Detect which cell encompasses the target text, then output its (X, Y) center coordinate. 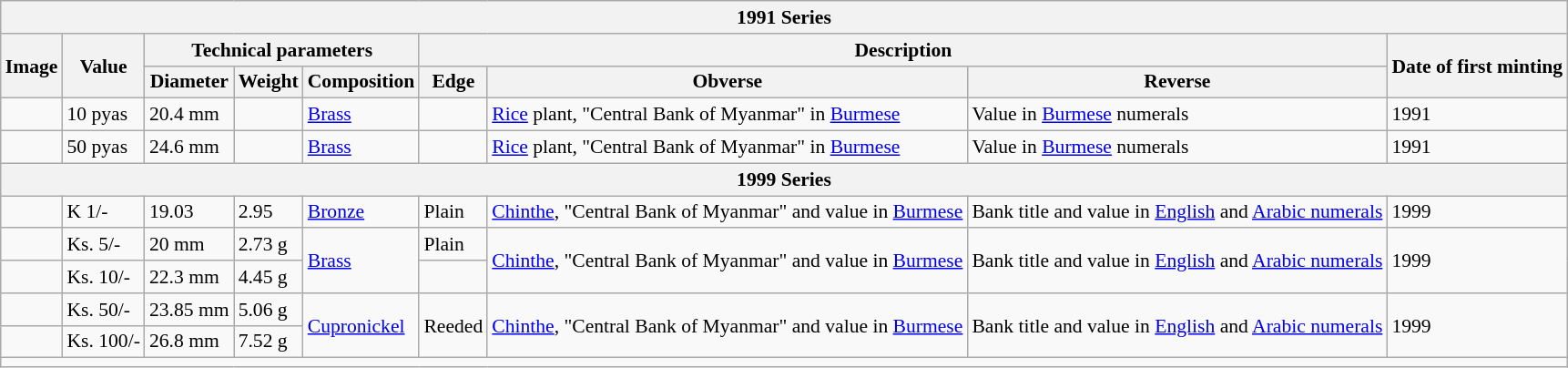
K 1/- (103, 212)
2.95 (269, 212)
19.03 (189, 212)
1991 Series (784, 17)
1999 Series (784, 179)
23.85 mm (189, 310)
Weight (269, 82)
Ks. 10/- (103, 277)
4.45 g (269, 277)
24.6 mm (189, 148)
Technical parameters (282, 50)
Bronze (361, 212)
10 pyas (103, 115)
Description (903, 50)
7.52 g (269, 342)
Edge (453, 82)
Ks. 100/- (103, 342)
20.4 mm (189, 115)
Date of first minting (1477, 66)
Reverse (1176, 82)
22.3 mm (189, 277)
26.8 mm (189, 342)
20 mm (189, 245)
Value (103, 66)
Composition (361, 82)
Diameter (189, 82)
Cupronickel (361, 326)
2.73 g (269, 245)
5.06 g (269, 310)
Obverse (727, 82)
Ks. 50/- (103, 310)
Reeded (453, 326)
Image (32, 66)
50 pyas (103, 148)
Ks. 5/- (103, 245)
